Scan for the cell matching the given text and deliver its (x, y) coordinate at center. 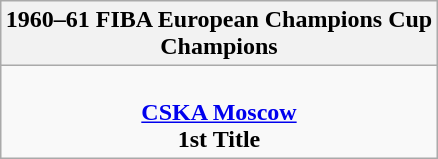
1960–61 FIBA European Champions CupChampions (218, 34)
CSKA Moscow 1st Title (218, 112)
